Provide the (X, Y) coordinate of the cell's center where the given text is located.  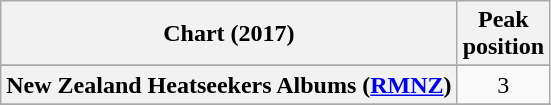
Peak position (503, 34)
3 (503, 85)
Chart (2017) (229, 34)
New Zealand Heatseekers Albums (RMNZ) (229, 85)
